Search for the cell housing the specified text and yield its [x, y] center coordinate. 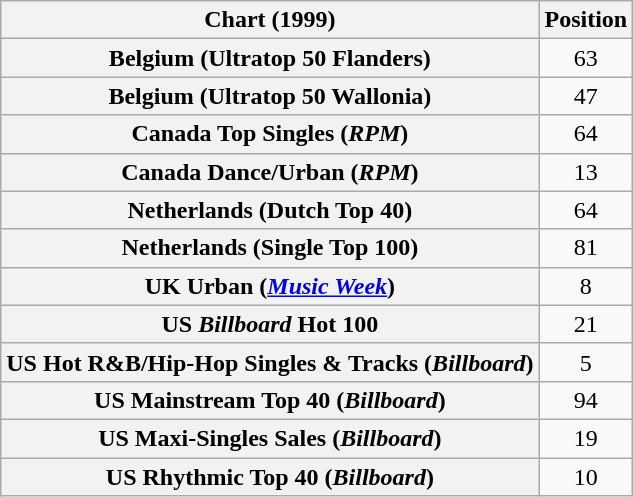
21 [586, 324]
Netherlands (Single Top 100) [270, 248]
5 [586, 362]
US Hot R&B/Hip-Hop Singles & Tracks (Billboard) [270, 362]
81 [586, 248]
Belgium (Ultratop 50 Wallonia) [270, 96]
US Rhythmic Top 40 (Billboard) [270, 477]
US Maxi-Singles Sales (Billboard) [270, 438]
Position [586, 20]
Canada Top Singles (RPM) [270, 134]
US Billboard Hot 100 [270, 324]
94 [586, 400]
Belgium (Ultratop 50 Flanders) [270, 58]
13 [586, 172]
UK Urban (Music Week) [270, 286]
US Mainstream Top 40 (Billboard) [270, 400]
63 [586, 58]
19 [586, 438]
Chart (1999) [270, 20]
47 [586, 96]
8 [586, 286]
10 [586, 477]
Netherlands (Dutch Top 40) [270, 210]
Canada Dance/Urban (RPM) [270, 172]
